Return the (X, Y) coordinate for the center point of the cell that contains the specified text.  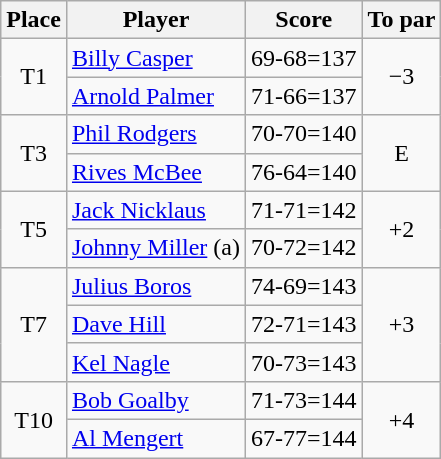
+2 (402, 229)
71-71=142 (304, 210)
70-72=142 (304, 248)
72-71=143 (304, 324)
Johnny Miller (a) (156, 248)
69-68=137 (304, 58)
Bob Goalby (156, 400)
70-70=140 (304, 134)
+4 (402, 419)
76-64=140 (304, 172)
E (402, 153)
Billy Casper (156, 58)
Arnold Palmer (156, 96)
T1 (34, 77)
Kel Nagle (156, 362)
+3 (402, 324)
Player (156, 20)
Jack Nicklaus (156, 210)
70-73=143 (304, 362)
Al Mengert (156, 438)
T3 (34, 153)
To par (402, 20)
Phil Rodgers (156, 134)
Score (304, 20)
Rives McBee (156, 172)
Place (34, 20)
67-77=144 (304, 438)
Julius Boros (156, 286)
T7 (34, 324)
Dave Hill (156, 324)
74-69=143 (304, 286)
T10 (34, 419)
−3 (402, 77)
71-73=144 (304, 400)
71-66=137 (304, 96)
T5 (34, 229)
